Provide the [x, y] coordinate of the cell's center where the given text is located.  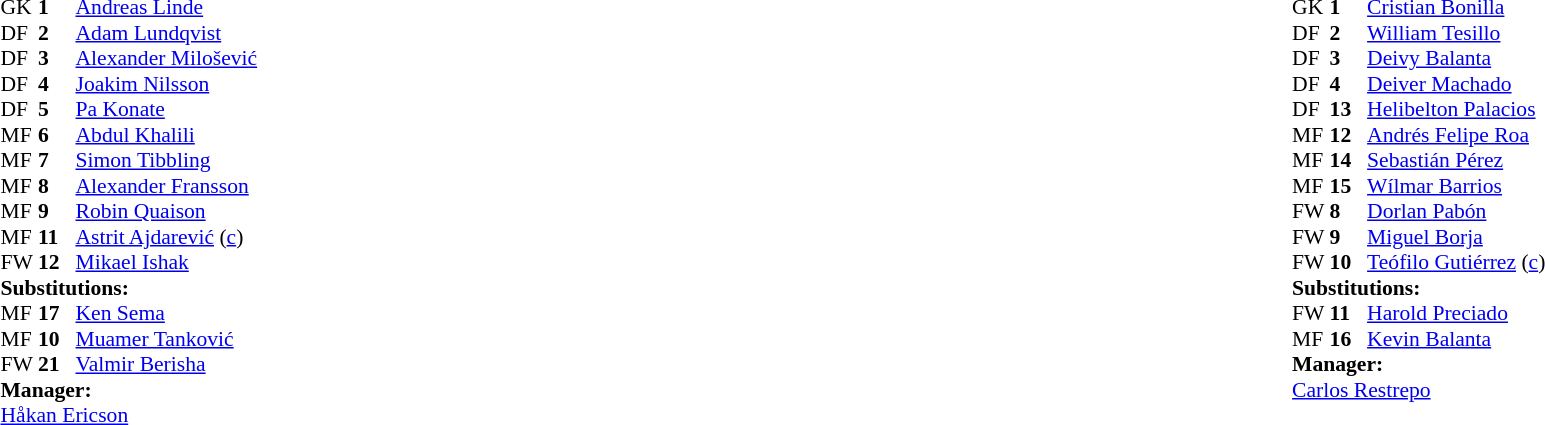
Adam Lundqvist [167, 33]
Simon Tibbling [167, 161]
Pa Konate [167, 109]
Dorlan Pabón [1456, 211]
Harold Preciado [1456, 313]
Alexander Fransson [167, 186]
Deivy Balanta [1456, 59]
William Tesillo [1456, 33]
Alexander Milošević [167, 59]
Teófilo Gutiérrez (c) [1456, 263]
5 [57, 109]
14 [1349, 161]
Carlos Restrepo [1418, 390]
Wílmar Barrios [1456, 186]
21 [57, 365]
Andrés Felipe Roa [1456, 135]
Miguel Borja [1456, 237]
Kevin Balanta [1456, 339]
Ken Sema [167, 313]
6 [57, 135]
Abdul Khalili [167, 135]
Sebastián Pérez [1456, 161]
Valmir Berisha [167, 365]
Astrit Ajdarević (c) [167, 237]
Robin Quaison [167, 211]
17 [57, 313]
16 [1349, 339]
Deiver Machado [1456, 84]
Muamer Tanković [167, 339]
15 [1349, 186]
Mikael Ishak [167, 263]
7 [57, 161]
Joakim Nilsson [167, 84]
Helibelton Palacios [1456, 109]
13 [1349, 109]
